Scan for the cell matching the given text and deliver its [x, y] coordinate at center. 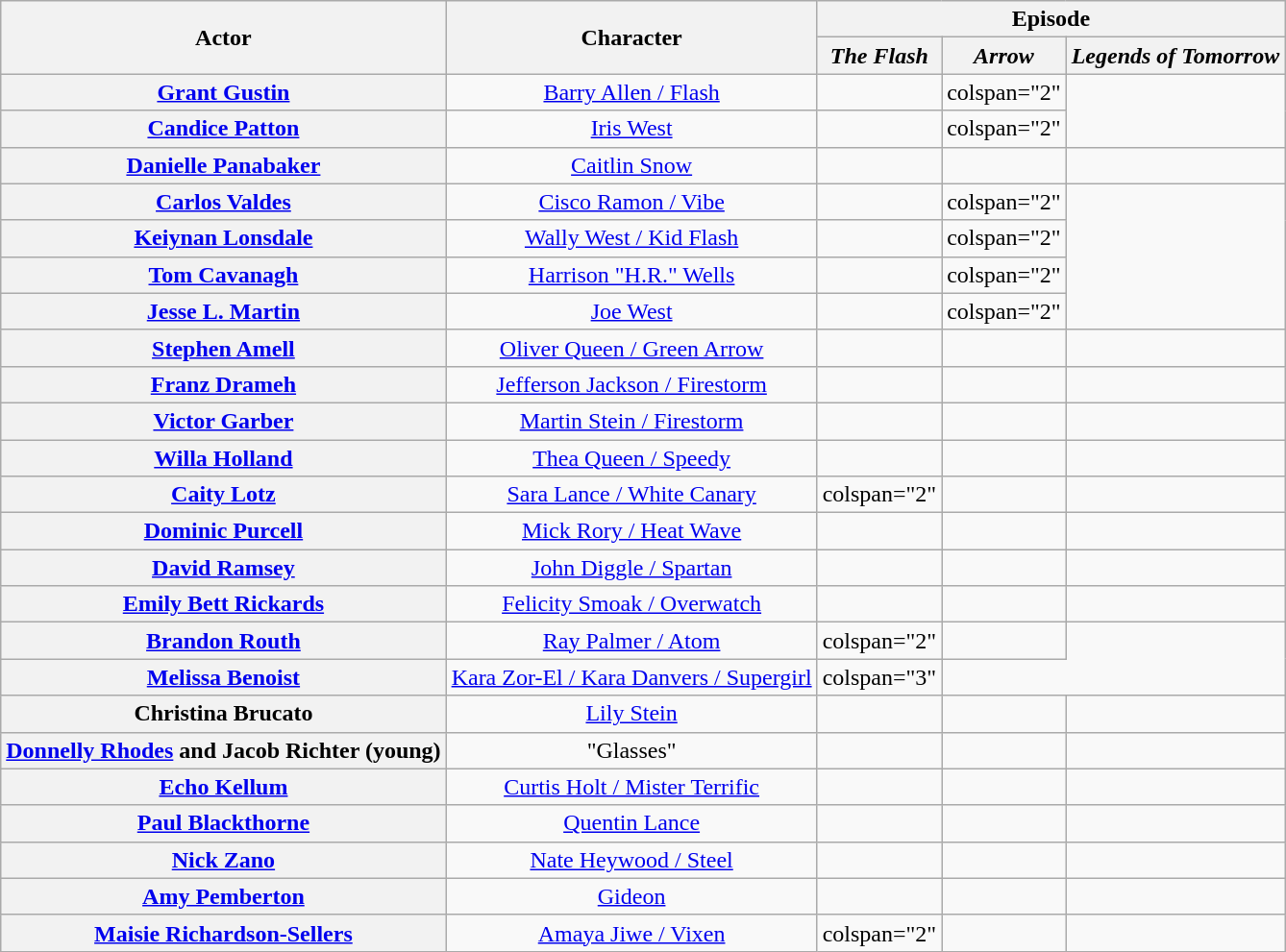
Mick Rory / Heat Wave [631, 531]
Jesse L. Martin [223, 311]
Carlos Valdes [223, 202]
colspan="3" [879, 677]
Amy Pemberton [223, 896]
Gideon [631, 896]
Emily Bett Rickards [223, 604]
Maisie Richardson-Sellers [223, 933]
Arrow [1004, 56]
Episode [1051, 19]
Wally West / Kid Flash [631, 238]
Legends of Tomorrow [1175, 56]
David Ramsey [223, 568]
Lily Stein [631, 714]
Harrison "H.R." Wells [631, 275]
Danielle Panabaker [223, 165]
Quentin Lance [631, 823]
John Diggle / Spartan [631, 568]
Melissa Benoist [223, 677]
Willa Holland [223, 458]
Sara Lance / White Canary [631, 495]
Caity Lotz [223, 495]
Victor Garber [223, 421]
Franz Drameh [223, 384]
The Flash [879, 56]
Thea Queen / Speedy [631, 458]
Stephen Amell [223, 348]
Martin Stein / Firestorm [631, 421]
Nate Heywood / Steel [631, 860]
Cisco Ramon / Vibe [631, 202]
Dominic Purcell [223, 531]
Jefferson Jackson / Firestorm [631, 384]
Kara Zor-El / Kara Danvers / Supergirl [631, 677]
Curtis Holt / Mister Terrific [631, 787]
Character [631, 37]
Felicity Smoak / Overwatch [631, 604]
Candice Patton [223, 129]
Iris West [631, 129]
Actor [223, 37]
Christina Brucato [223, 714]
Ray Palmer / Atom [631, 641]
Joe West [631, 311]
Donnelly Rhodes and Jacob Richter (young) [223, 750]
Echo Kellum [223, 787]
Barry Allen / Flash [631, 92]
Oliver Queen / Green Arrow [631, 348]
Paul Blackthorne [223, 823]
"Glasses" [631, 750]
Amaya Jiwe / Vixen [631, 933]
Tom Cavanagh [223, 275]
Caitlin Snow [631, 165]
Brandon Routh [223, 641]
Nick Zano [223, 860]
Keiynan Lonsdale [223, 238]
Grant Gustin [223, 92]
